Detect which cell encompasses the target text, then output its (X, Y) center coordinate. 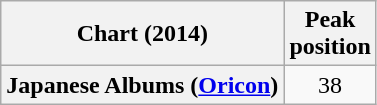
38 (330, 85)
Japanese Albums (Oricon) (142, 85)
Peak position (330, 34)
Chart (2014) (142, 34)
